Extract the [x, y] coordinate from the center of the cell holding the provided text.  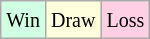
Draw [72, 20]
Loss [126, 20]
Win [24, 20]
